Provide the (x, y) coordinate of the cell's center where the given text is located.  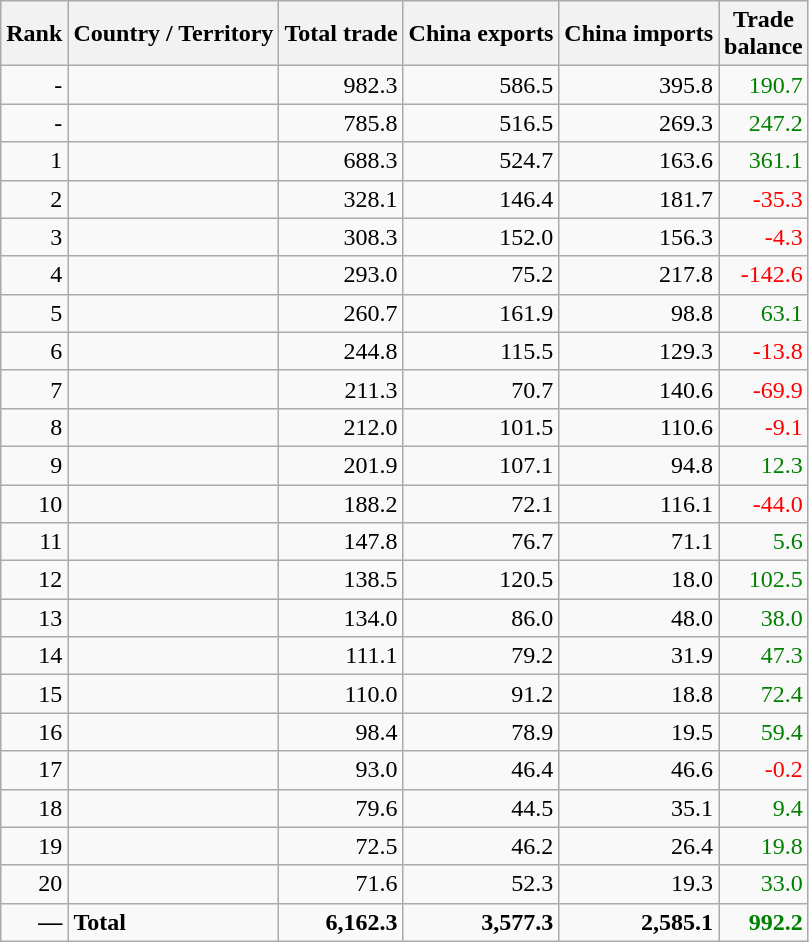
78.9 (481, 732)
3,577.3 (481, 922)
98.8 (639, 313)
59.4 (764, 732)
44.5 (481, 808)
12.3 (764, 465)
19.5 (639, 732)
70.7 (481, 389)
190.7 (764, 85)
72.1 (481, 503)
4 (34, 275)
Total trade (341, 34)
98.4 (341, 732)
China exports (481, 34)
Total (174, 922)
79.2 (481, 656)
-13.8 (764, 351)
— (34, 922)
111.1 (341, 656)
516.5 (481, 123)
6,162.3 (341, 922)
7 (34, 389)
140.6 (639, 389)
308.3 (341, 237)
48.0 (639, 618)
-9.1 (764, 427)
2 (34, 199)
9 (34, 465)
217.8 (639, 275)
38.0 (764, 618)
46.6 (639, 770)
20 (34, 884)
5.6 (764, 542)
10 (34, 503)
2,585.1 (639, 922)
982.3 (341, 85)
361.1 (764, 161)
3 (34, 237)
1 (34, 161)
-44.0 (764, 503)
212.0 (341, 427)
244.8 (341, 351)
688.3 (341, 161)
19.8 (764, 846)
16 (34, 732)
75.2 (481, 275)
-0.2 (764, 770)
201.9 (341, 465)
293.0 (341, 275)
18.0 (639, 580)
586.5 (481, 85)
395.8 (639, 85)
120.5 (481, 580)
5 (34, 313)
110.6 (639, 427)
8 (34, 427)
156.3 (639, 237)
-4.3 (764, 237)
19 (34, 846)
138.5 (341, 580)
Country / Territory (174, 34)
76.7 (481, 542)
18 (34, 808)
161.9 (481, 313)
260.7 (341, 313)
11 (34, 542)
94.8 (639, 465)
134.0 (341, 618)
-35.3 (764, 199)
-142.6 (764, 275)
181.7 (639, 199)
18.8 (639, 694)
31.9 (639, 656)
247.2 (764, 123)
79.6 (341, 808)
152.0 (481, 237)
93.0 (341, 770)
992.2 (764, 922)
China imports (639, 34)
13 (34, 618)
785.8 (341, 123)
72.5 (341, 846)
146.4 (481, 199)
91.2 (481, 694)
188.2 (341, 503)
-69.9 (764, 389)
26.4 (639, 846)
17 (34, 770)
115.5 (481, 351)
71.1 (639, 542)
110.0 (341, 694)
129.3 (639, 351)
15 (34, 694)
33.0 (764, 884)
Tradebalance (764, 34)
6 (34, 351)
211.3 (341, 389)
Rank (34, 34)
524.7 (481, 161)
14 (34, 656)
101.5 (481, 427)
86.0 (481, 618)
102.5 (764, 580)
72.4 (764, 694)
46.4 (481, 770)
35.1 (639, 808)
269.3 (639, 123)
52.3 (481, 884)
46.2 (481, 846)
9.4 (764, 808)
116.1 (639, 503)
147.8 (341, 542)
19.3 (639, 884)
107.1 (481, 465)
328.1 (341, 199)
63.1 (764, 313)
47.3 (764, 656)
71.6 (341, 884)
163.6 (639, 161)
12 (34, 580)
